Search for the cell housing the specified text and yield its [x, y] center coordinate. 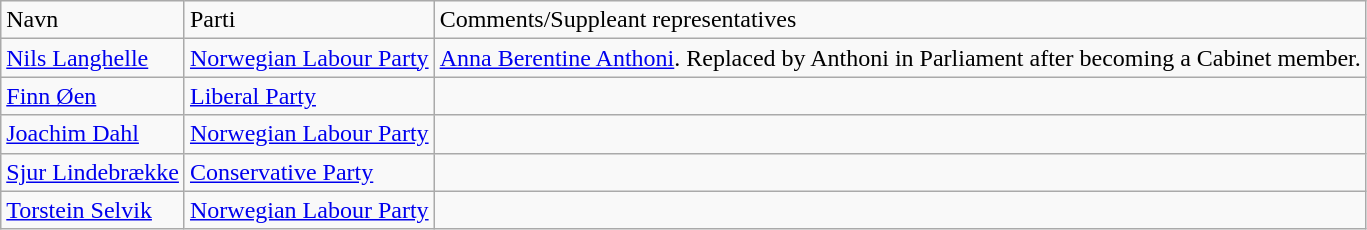
Conservative Party [309, 172]
Finn Øen [93, 96]
Parti [309, 20]
Comments/Suppleant representatives [900, 20]
Sjur Lindebrække [93, 172]
Anna Berentine Anthoni. Replaced by Anthoni in Parliament after becoming a Cabinet member. [900, 58]
Navn [93, 20]
Joachim Dahl [93, 134]
Nils Langhelle [93, 58]
Liberal Party [309, 96]
Torstein Selvik [93, 210]
